For the text-containing cell, return its midpoint in [x, y] coordinate format. 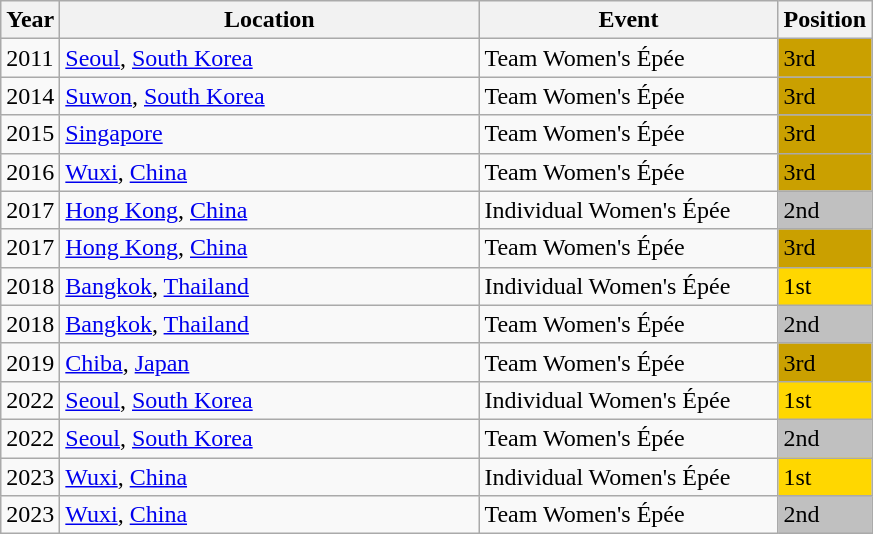
2011 [30, 58]
Position [825, 20]
Suwon, South Korea [270, 96]
Event [628, 20]
2019 [30, 362]
Singapore [270, 134]
Location [270, 20]
2015 [30, 134]
2016 [30, 172]
2014 [30, 96]
Year [30, 20]
Chiba, Japan [270, 362]
